Return the [X, Y] coordinate for the center point of the cell that contains the specified text.  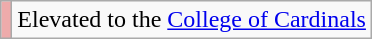
Elevated to the College of Cardinals [192, 20]
